Locate the cell with the specified text and output its (x, y) center coordinate. 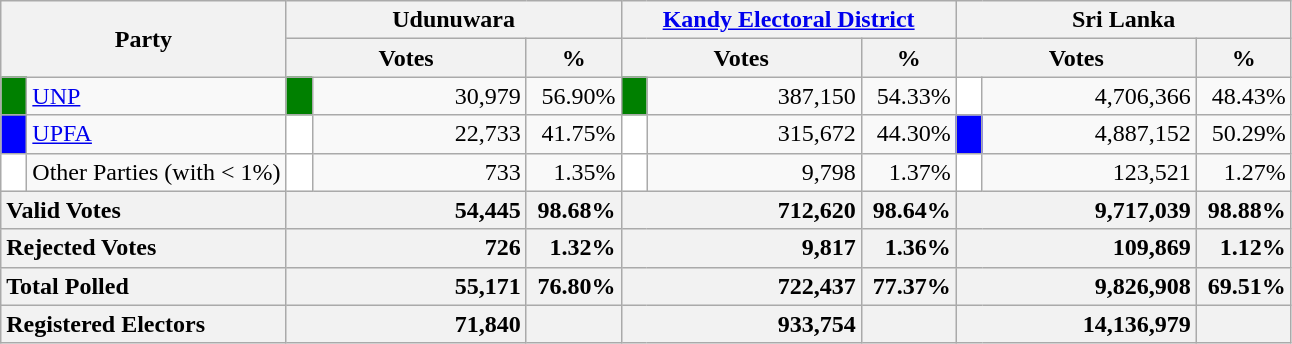
54.33% (908, 96)
1.12% (1244, 248)
Total Polled (144, 286)
1.32% (574, 248)
41.75% (574, 134)
712,620 (741, 210)
315,672 (754, 134)
44.30% (908, 134)
98.64% (908, 210)
55,171 (406, 286)
1.37% (908, 172)
Sri Lanka (1124, 20)
109,869 (1076, 248)
387,150 (754, 96)
71,840 (406, 324)
14,136,979 (1076, 324)
722,437 (741, 286)
726 (406, 248)
30,979 (419, 96)
9,798 (754, 172)
69.51% (1244, 286)
4,887,152 (1089, 134)
9,717,039 (1076, 210)
4,706,366 (1089, 96)
98.88% (1244, 210)
98.68% (574, 210)
Kandy Electoral District (788, 20)
Udunuwara (454, 20)
77.37% (908, 286)
933,754 (741, 324)
Valid Votes (144, 210)
UPFA (156, 134)
56.90% (574, 96)
1.36% (908, 248)
50.29% (1244, 134)
1.35% (574, 172)
48.43% (1244, 96)
Rejected Votes (144, 248)
54,445 (406, 210)
123,521 (1089, 172)
9,817 (741, 248)
9,826,908 (1076, 286)
76.80% (574, 286)
Party (144, 39)
Registered Electors (144, 324)
733 (419, 172)
Other Parties (with < 1%) (156, 172)
22,733 (419, 134)
1.27% (1244, 172)
UNP (156, 96)
